Identify which cell holds the provided text, then report its [X, Y] central coordinate. 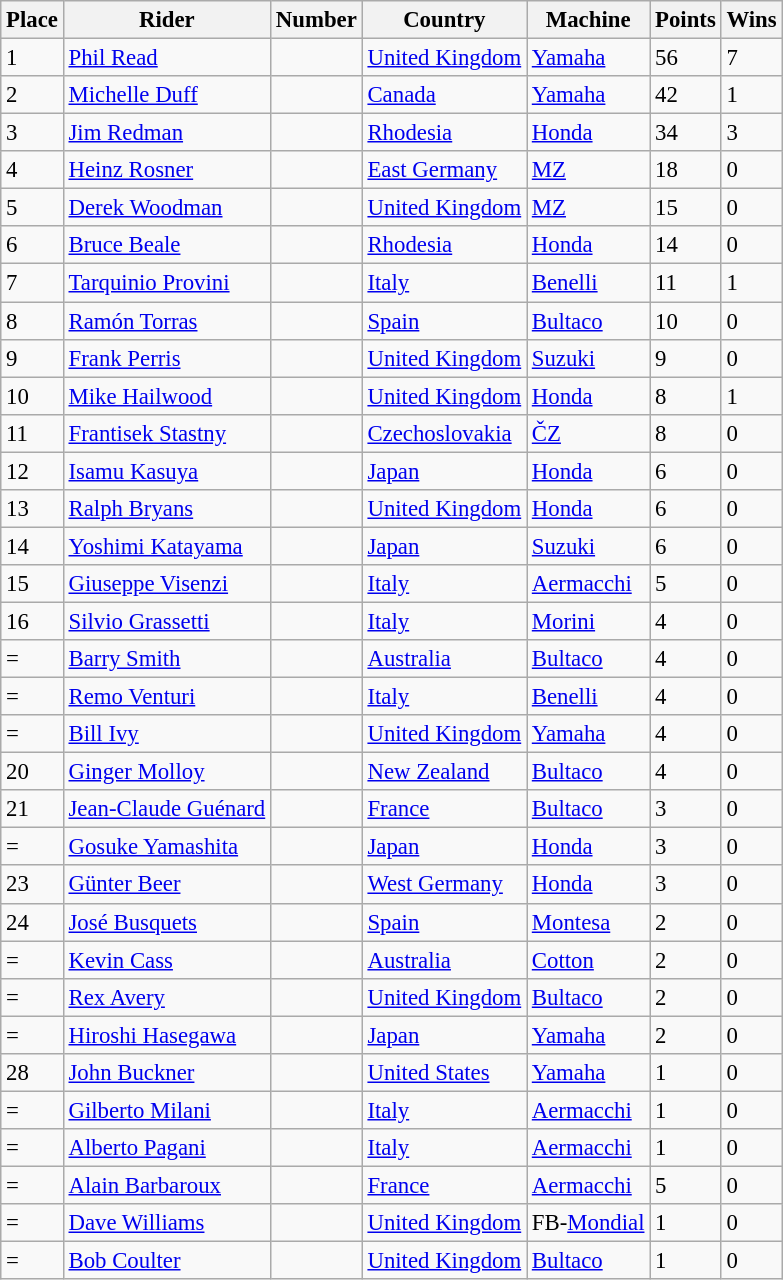
Gosuke Yamashita [166, 847]
Number [317, 20]
Tarquinio Provini [166, 283]
Rider [166, 20]
ČZ [588, 433]
Bob Coulter [166, 1261]
16 [32, 621]
Ralph Bryans [166, 509]
Michelle Duff [166, 95]
Alberto Pagani [166, 1148]
Kevin Cass [166, 960]
Yoshimi Katayama [166, 546]
Heinz Rosner [166, 170]
13 [32, 509]
Points [686, 20]
United States [444, 1073]
Dave Williams [166, 1223]
21 [32, 809]
Günter Beer [166, 885]
Wins [752, 20]
Gilberto Milani [166, 1110]
Rex Avery [166, 997]
Frank Perris [166, 358]
West Germany [444, 885]
Silvio Grassetti [166, 621]
18 [686, 170]
Ginger Molloy [166, 772]
28 [32, 1073]
Canada [444, 95]
Cotton [588, 960]
Isamu Kasuya [166, 471]
Jim Redman [166, 133]
Remo Venturi [166, 697]
20 [32, 772]
Bruce Beale [166, 245]
Phil Read [166, 58]
Country [444, 20]
Czechoslovakia [444, 433]
56 [686, 58]
East Germany [444, 170]
Frantisek Stastny [166, 433]
Giuseppe Visenzi [166, 584]
12 [32, 471]
42 [686, 95]
34 [686, 133]
Morini [588, 621]
Alain Barbaroux [166, 1185]
Barry Smith [166, 659]
FB-Mondial [588, 1223]
José Busquets [166, 922]
Jean-Claude Guénard [166, 809]
23 [32, 885]
Derek Woodman [166, 208]
Mike Hailwood [166, 396]
Machine [588, 20]
New Zealand [444, 772]
Place [32, 20]
Hiroshi Hasegawa [166, 1035]
Montesa [588, 922]
John Buckner [166, 1073]
Bill Ivy [166, 734]
24 [32, 922]
Ramón Torras [166, 321]
